Find where the given text appears and provide that cell's center as (X, Y) coordinate. 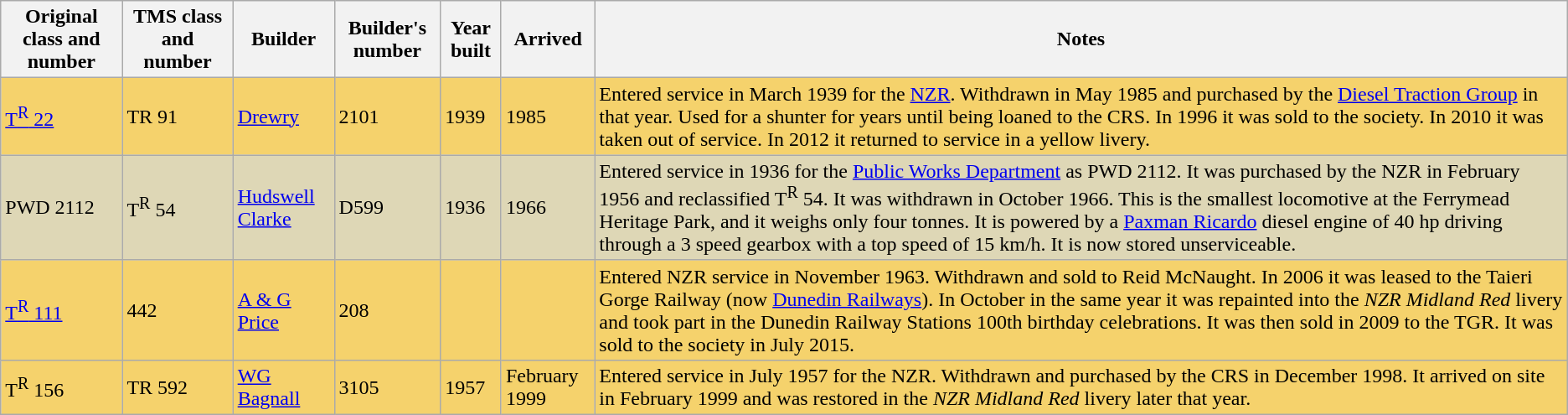
WG Bagnall (283, 387)
TR 592 (178, 387)
D599 (387, 208)
Drewry (283, 117)
3105 (387, 387)
2101 (387, 117)
A & G Price (283, 310)
TR 91 (178, 117)
TMS class and number (178, 39)
Notes (1081, 39)
Original class and number (62, 39)
1939 (471, 117)
TR 22 (62, 117)
February 1999 (548, 387)
TR 54 (178, 208)
Builder (283, 39)
Arrived (548, 39)
Hudswell Clarke (283, 208)
Builder's number (387, 39)
1966 (548, 208)
TR 111 (62, 310)
1957 (471, 387)
442 (178, 310)
Year built (471, 39)
PWD 2112 (62, 208)
1985 (548, 117)
1936 (471, 208)
TR 156 (62, 387)
208 (387, 310)
